From the cell containing the given text, extract its center point as (x, y) coordinate. 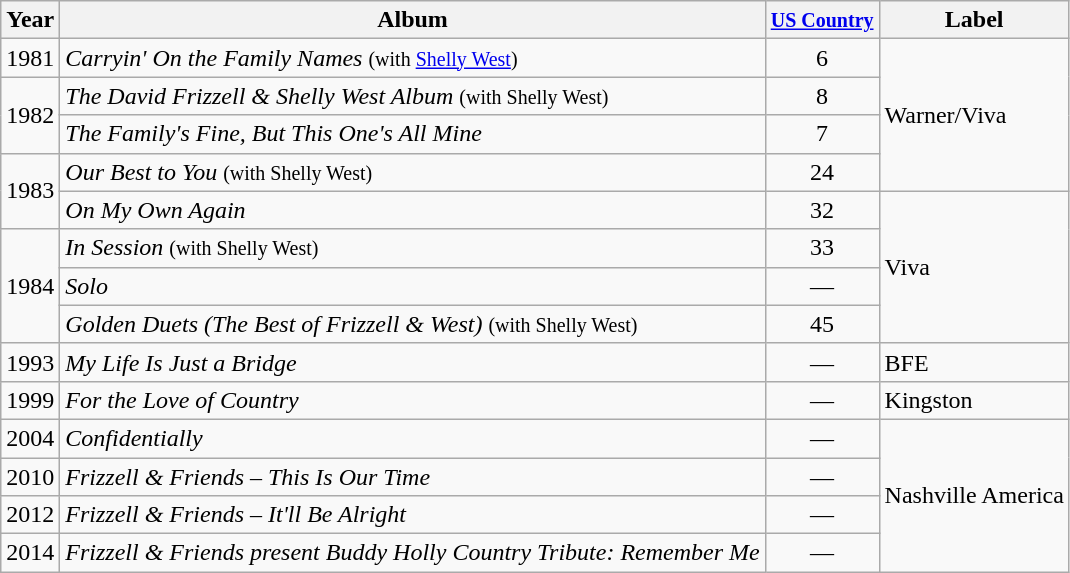
The Family's Fine, But This One's All Mine (412, 134)
6 (822, 58)
8 (822, 96)
BFE (974, 362)
Confidentially (412, 438)
Carryin' On the Family Names (with Shelly West) (412, 58)
Warner/Viva (974, 115)
45 (822, 324)
2014 (30, 553)
In Session (with Shelly West) (412, 248)
My Life Is Just a Bridge (412, 362)
Solo (412, 286)
24 (822, 172)
32 (822, 210)
Frizzell & Friends present Buddy Holly Country Tribute: Remember Me (412, 553)
1982 (30, 115)
1983 (30, 191)
For the Love of Country (412, 400)
2004 (30, 438)
1999 (30, 400)
Nashville America (974, 495)
2010 (30, 477)
Our Best to You (with Shelly West) (412, 172)
Album (412, 20)
1981 (30, 58)
Year (30, 20)
7 (822, 134)
Golden Duets (The Best of Frizzell & West) (with Shelly West) (412, 324)
The David Frizzell & Shelly West Album (with Shelly West) (412, 96)
Frizzell & Friends – It'll Be Alright (412, 515)
33 (822, 248)
1993 (30, 362)
Label (974, 20)
2012 (30, 515)
US Country (822, 20)
On My Own Again (412, 210)
Kingston (974, 400)
Viva (974, 267)
Frizzell & Friends – This Is Our Time (412, 477)
1984 (30, 286)
